Return the [x, y] coordinate for the center point of the cell that contains the specified text.  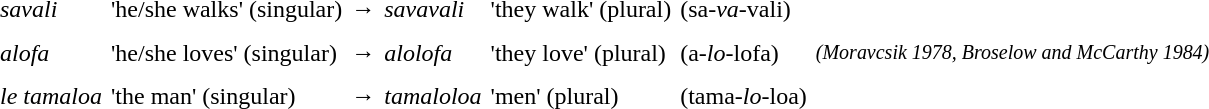
(a-lo-lofa) [744, 54]
'they love' (plural) [582, 54]
'he/she loves' (singular) [226, 54]
→ [363, 54]
alolofa [432, 54]
